Return (X, Y) of the center of cell containing provided text 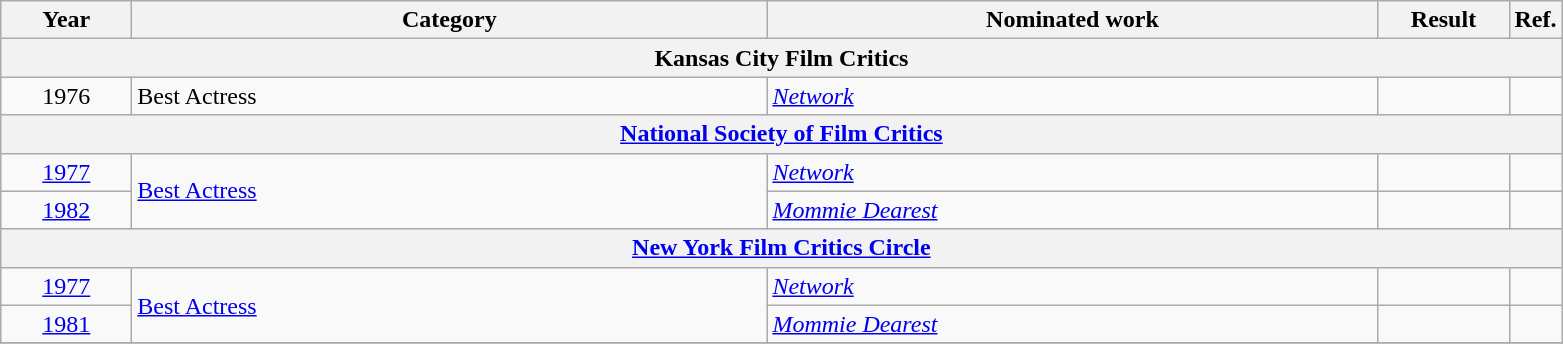
1981 (66, 324)
Ref. (1536, 20)
Kansas City Film Critics (782, 58)
1982 (66, 210)
Result (1444, 20)
Nominated work (1072, 20)
1976 (66, 96)
New York Film Critics Circle (782, 248)
Year (66, 20)
Category (450, 20)
National Society of Film Critics (782, 134)
